Extract the [X, Y] coordinate from the center of the cell holding the provided text.  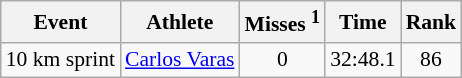
Rank [432, 22]
32:48.1 [362, 60]
Misses 1 [282, 22]
0 [282, 60]
Athlete [180, 22]
86 [432, 60]
Time [362, 22]
Event [60, 22]
10 km sprint [60, 60]
Carlos Varas [180, 60]
